Capture the cell that displays the provided text and extract its (X, Y) central coordinate. 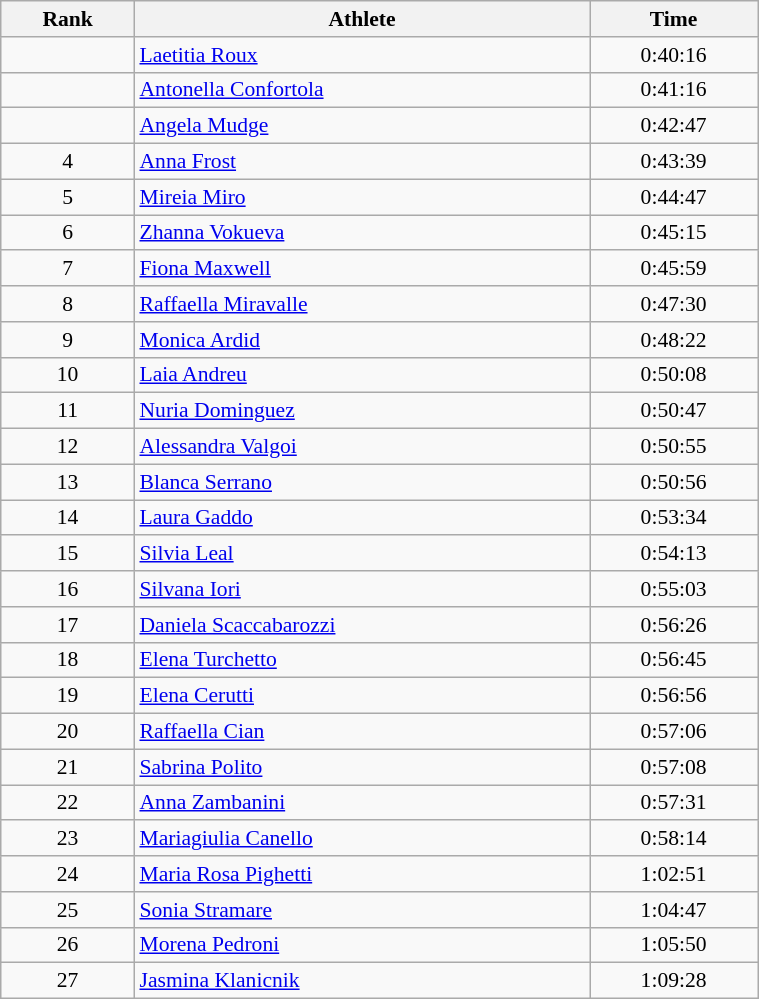
1:09:28 (674, 981)
Athlete (362, 19)
22 (68, 803)
21 (68, 767)
16 (68, 589)
11 (68, 411)
0:45:15 (674, 233)
0:53:34 (674, 518)
4 (68, 162)
Raffaella Cian (362, 732)
Angela Mudge (362, 126)
0:56:26 (674, 625)
Laetitia Roux (362, 55)
0:56:56 (674, 696)
Fiona Maxwell (362, 269)
Maria Rosa Pighetti (362, 874)
9 (68, 340)
Blanca Serrano (362, 482)
1:04:47 (674, 910)
18 (68, 660)
Sonia Stramare (362, 910)
Time (674, 19)
0:45:59 (674, 269)
0:40:16 (674, 55)
23 (68, 839)
0:54:13 (674, 554)
Elena Cerutti (362, 696)
0:47:30 (674, 304)
0:42:47 (674, 126)
Jasmina Klanicnik (362, 981)
Anna Frost (362, 162)
0:57:06 (674, 732)
24 (68, 874)
Silvia Leal (362, 554)
0:56:45 (674, 660)
5 (68, 197)
Laura Gaddo (362, 518)
Rank (68, 19)
Monica Ardid (362, 340)
0:57:08 (674, 767)
1:05:50 (674, 945)
14 (68, 518)
Antonella Confortola (362, 90)
0:50:55 (674, 447)
Nuria Dominguez (362, 411)
0:55:03 (674, 589)
Mireia Miro (362, 197)
19 (68, 696)
7 (68, 269)
Elena Turchetto (362, 660)
0:50:08 (674, 375)
Silvana Iori (362, 589)
Laia Andreu (362, 375)
Zhanna Vokueva (362, 233)
25 (68, 910)
26 (68, 945)
17 (68, 625)
13 (68, 482)
0:57:31 (674, 803)
8 (68, 304)
12 (68, 447)
15 (68, 554)
0:41:16 (674, 90)
6 (68, 233)
10 (68, 375)
Anna Zambanini (362, 803)
0:50:47 (674, 411)
Sabrina Polito (362, 767)
Alessandra Valgoi (362, 447)
0:58:14 (674, 839)
20 (68, 732)
Morena Pedroni (362, 945)
Raffaella Miravalle (362, 304)
0:50:56 (674, 482)
0:44:47 (674, 197)
Mariagiulia Canello (362, 839)
0:43:39 (674, 162)
Daniela Scaccabarozzi (362, 625)
0:48:22 (674, 340)
1:02:51 (674, 874)
27 (68, 981)
